Extract the [X, Y] coordinate from the center of the cell holding the provided text.  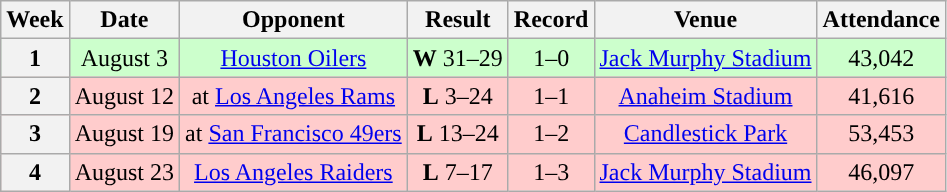
41,616 [881, 96]
Anaheim Stadium [706, 96]
L 3–24 [458, 96]
Result [458, 20]
Los Angeles Raiders [294, 172]
Venue [706, 20]
1–2 [551, 134]
46,097 [881, 172]
Attendance [881, 20]
Houston Oilers [294, 58]
Candlestick Park [706, 134]
1–3 [551, 172]
1–0 [551, 58]
August 3 [124, 58]
at Los Angeles Rams [294, 96]
August 23 [124, 172]
43,042 [881, 58]
3 [35, 134]
August 12 [124, 96]
W 31–29 [458, 58]
53,453 [881, 134]
at San Francisco 49ers [294, 134]
4 [35, 172]
August 19 [124, 134]
Record [551, 20]
L 7–17 [458, 172]
Week [35, 20]
Opponent [294, 20]
Date [124, 20]
2 [35, 96]
1 [35, 58]
L 13–24 [458, 134]
1–1 [551, 96]
